Search for the cell housing the specified text and yield its (X, Y) center coordinate. 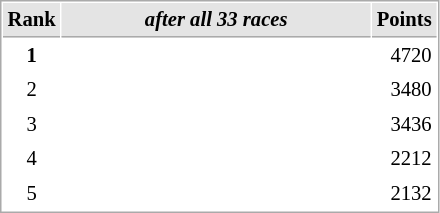
Points (404, 20)
1 (32, 56)
2 (32, 90)
2132 (404, 194)
after all 33 races (216, 20)
Rank (32, 20)
3 (32, 124)
2212 (404, 158)
4 (32, 158)
5 (32, 194)
3436 (404, 124)
3480 (404, 90)
4720 (404, 56)
